Provide the [X, Y] coordinate of the cell's center where the given text is located.  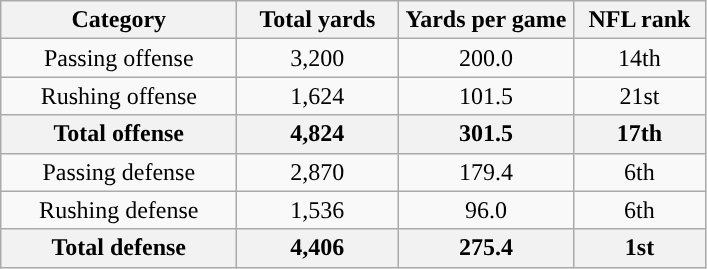
Total yards [318, 20]
4,824 [318, 134]
Total defense [119, 248]
Passing defense [119, 172]
4,406 [318, 248]
2,870 [318, 172]
96.0 [486, 210]
21st [640, 96]
1,624 [318, 96]
14th [640, 58]
Total offense [119, 134]
101.5 [486, 96]
275.4 [486, 248]
1st [640, 248]
Passing offense [119, 58]
Rushing defense [119, 210]
Yards per game [486, 20]
179.4 [486, 172]
NFL rank [640, 20]
17th [640, 134]
301.5 [486, 134]
Rushing offense [119, 96]
1,536 [318, 210]
200.0 [486, 58]
3,200 [318, 58]
Category [119, 20]
